Output the [X, Y] coordinate of the center of the cell containing the given text.  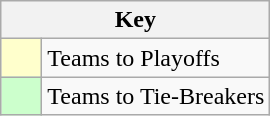
Teams to Tie-Breakers [156, 96]
Teams to Playoffs [156, 58]
Key [136, 20]
